Return the [x, y] coordinate for the center point of the cell that contains the specified text.  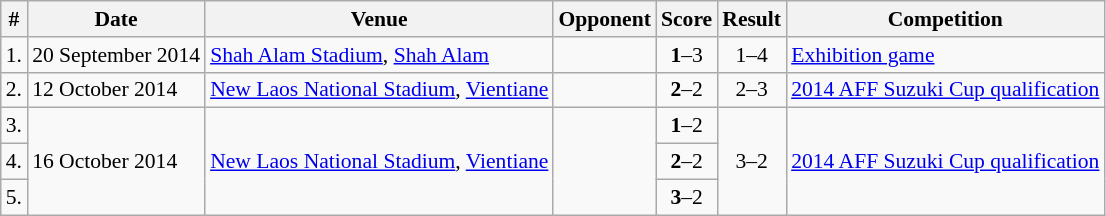
1–4 [752, 55]
Date [116, 19]
5. [14, 197]
4. [14, 162]
Shah Alam Stadium, Shah Alam [379, 55]
Result [752, 19]
2. [14, 90]
Opponent [604, 19]
1–3 [686, 55]
Venue [379, 19]
Exhibition game [945, 55]
2–3 [752, 90]
1. [14, 55]
# [14, 19]
3. [14, 126]
1–2 [686, 126]
16 October 2014 [116, 162]
20 September 2014 [116, 55]
12 October 2014 [116, 90]
Score [686, 19]
Competition [945, 19]
